Extract the (x, y) coordinate from the center of the cell holding the provided text.  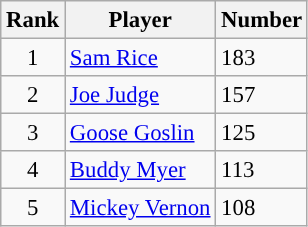
Sam Rice (140, 58)
Player (140, 20)
Rank (33, 20)
Joe Judge (140, 95)
157 (262, 95)
5 (33, 208)
4 (33, 170)
2 (33, 95)
Number (262, 20)
183 (262, 58)
Buddy Myer (140, 170)
1 (33, 58)
108 (262, 208)
125 (262, 133)
113 (262, 170)
3 (33, 133)
Mickey Vernon (140, 208)
Goose Goslin (140, 133)
